Pinpoint the cell where the given text exists, returning its [x, y] midpoint coordinate. 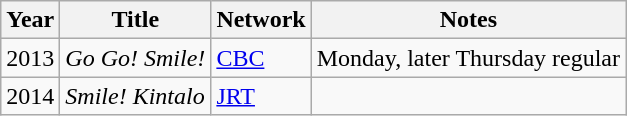
Notes [468, 20]
Network [261, 20]
Go Go! Smile! [136, 58]
2013 [30, 58]
Smile! Kintalo [136, 96]
Monday, later Thursday regular [468, 58]
CBC [261, 58]
Title [136, 20]
Year [30, 20]
JRT [261, 96]
2014 [30, 96]
